Extract the [X, Y] coordinate from the center of the cell holding the provided text.  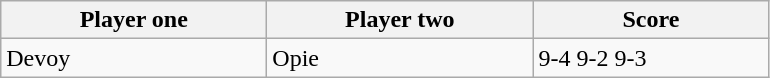
9-4 9-2 9-3 [651, 58]
Player one [134, 20]
Player two [400, 20]
Opie [400, 58]
Score [651, 20]
Devoy [134, 58]
